For the text-containing cell, return its midpoint in (x, y) coordinate format. 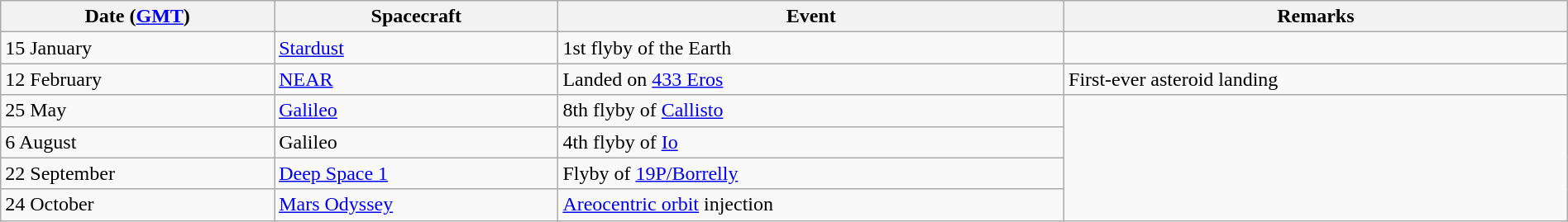
Event (811, 17)
Remarks (1317, 17)
8th flyby of Callisto (811, 111)
Flyby of 19P/Borrelly (811, 173)
4th flyby of Io (811, 142)
Landed on 433 Eros (811, 79)
25 May (137, 111)
NEAR (417, 79)
24 October (137, 205)
Areocentric orbit injection (811, 205)
6 August (137, 142)
Deep Space 1 (417, 173)
Spacecraft (417, 17)
Stardust (417, 48)
First-ever asteroid landing (1317, 79)
Date (GMT) (137, 17)
Mars Odyssey (417, 205)
1st flyby of the Earth (811, 48)
15 January (137, 48)
12 February (137, 79)
22 September (137, 173)
